Determine the [X, Y] coordinate at the center of the cell enclosing the given text.  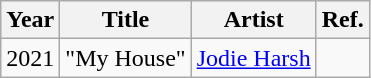
Ref. [342, 20]
Title [126, 20]
2021 [30, 58]
Artist [254, 20]
Year [30, 20]
"My House" [126, 58]
Jodie Harsh [254, 58]
